Capture the cell that displays the provided text and extract its (X, Y) central coordinate. 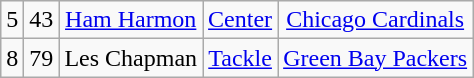
79 (42, 58)
5 (12, 20)
Chicago Cardinals (376, 20)
Center (240, 20)
43 (42, 20)
Les Chapman (131, 58)
Ham Harmon (131, 20)
Tackle (240, 58)
8 (12, 58)
Green Bay Packers (376, 58)
